Provide the [X, Y] coordinate of the cell's center where the given text is located.  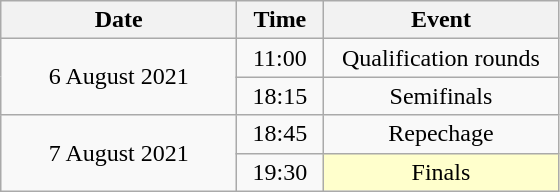
Date [119, 20]
Repechage [441, 134]
18:45 [280, 134]
19:30 [280, 172]
Time [280, 20]
7 August 2021 [119, 153]
Semifinals [441, 96]
Finals [441, 172]
Qualification rounds [441, 58]
Event [441, 20]
11:00 [280, 58]
18:15 [280, 96]
6 August 2021 [119, 77]
